Capture the cell that displays the provided text and extract its [x, y] central coordinate. 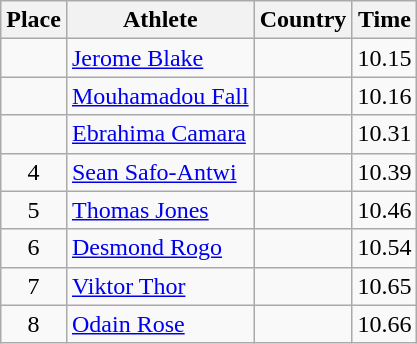
6 [34, 248]
10.16 [384, 96]
7 [34, 286]
10.65 [384, 286]
Ebrahima Camara [160, 134]
Country [303, 20]
5 [34, 210]
Athlete [160, 20]
Sean Safo-Antwi [160, 172]
10.39 [384, 172]
10.15 [384, 58]
Mouhamadou Fall [160, 96]
4 [34, 172]
Jerome Blake [160, 58]
Odain Rose [160, 324]
Thomas Jones [160, 210]
10.31 [384, 134]
Viktor Thor [160, 286]
8 [34, 324]
10.66 [384, 324]
Time [384, 20]
Place [34, 20]
10.46 [384, 210]
10.54 [384, 248]
Desmond Rogo [160, 248]
